Scan for the cell matching the given text and deliver its [X, Y] coordinate at center. 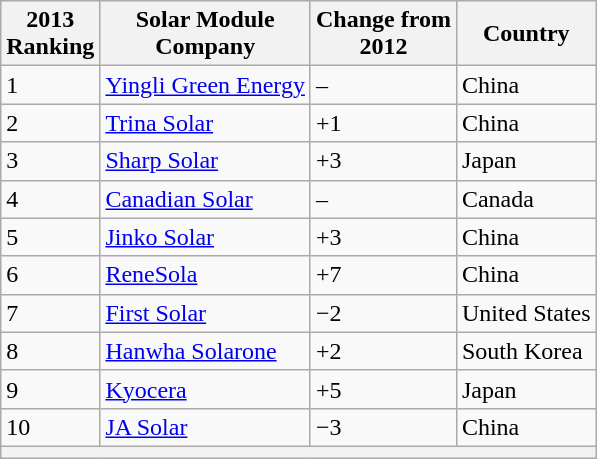
Country [526, 34]
Hanwha Solarone [206, 351]
Kyocera [206, 389]
3 [50, 161]
Sharp Solar [206, 161]
8 [50, 351]
10 [50, 427]
−2 [383, 313]
+5 [383, 389]
9 [50, 389]
+7 [383, 275]
United States [526, 313]
JA Solar [206, 427]
Canadian Solar [206, 199]
−3 [383, 427]
+1 [383, 123]
First Solar [206, 313]
Trina Solar [206, 123]
7 [50, 313]
2 [50, 123]
South Korea [526, 351]
+2 [383, 351]
Jinko Solar [206, 237]
4 [50, 199]
1 [50, 85]
Canada [526, 199]
ReneSola [206, 275]
Change from2012 [383, 34]
Solar Module Company [206, 34]
5 [50, 237]
Yingli Green Energy [206, 85]
2013Ranking [50, 34]
6 [50, 275]
